Return the [X, Y] coordinate for the center point of the cell that contains the specified text.  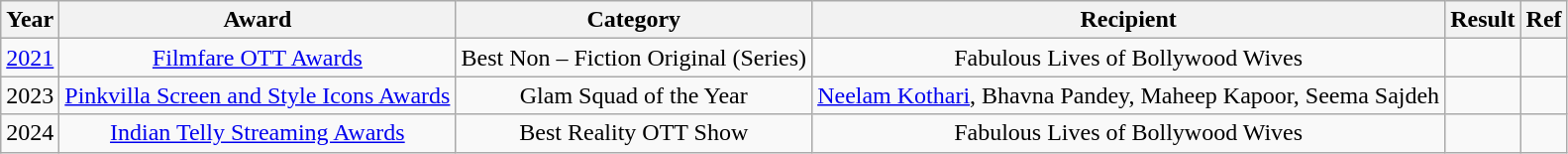
2024 [30, 133]
2023 [30, 95]
Category [634, 20]
Neelam Kothari, Bhavna Pandey, Maheep Kapoor, Seema Sajdeh [1129, 95]
Year [30, 20]
Glam Squad of the Year [634, 95]
Award [258, 20]
Result [1483, 20]
Best Reality OTT Show [634, 133]
Recipient [1129, 20]
Filmfare OTT Awards [258, 58]
2021 [30, 58]
Pinkvilla Screen and Style Icons Awards [258, 95]
Indian Telly Streaming Awards [258, 133]
Ref [1543, 20]
Best Non – Fiction Original (Series) [634, 58]
